Output the (x, y) coordinate of the center of the cell containing the given text.  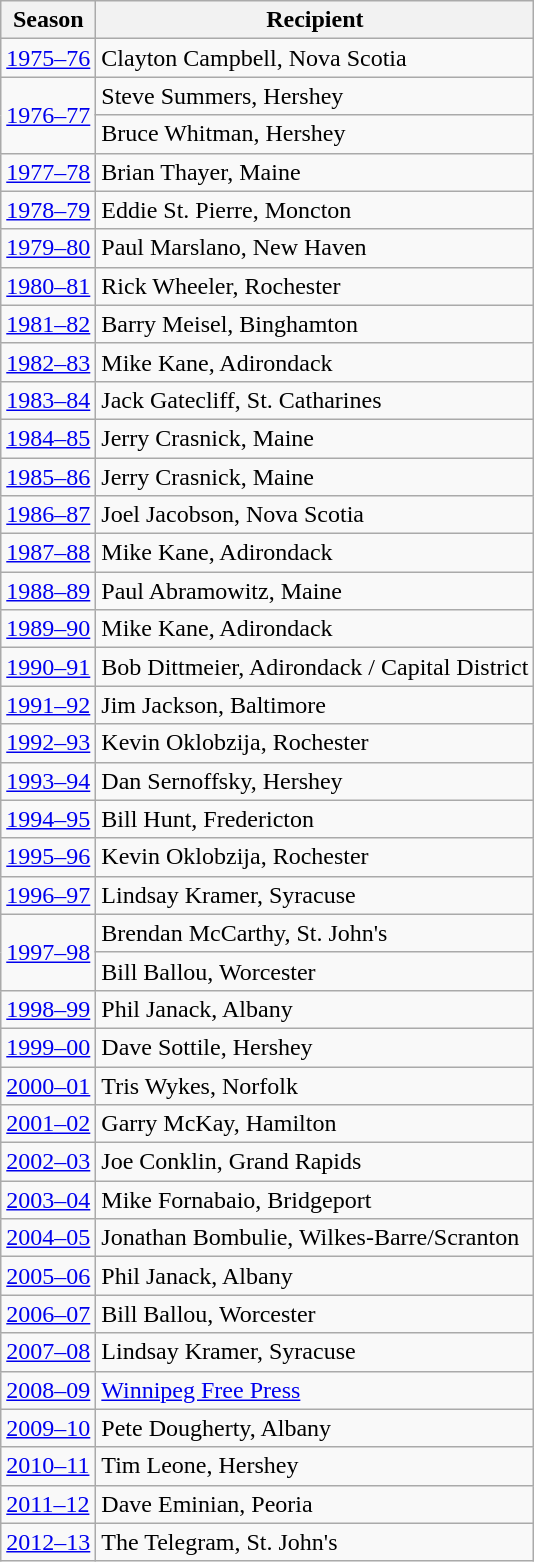
Dave Sottile, Hershey (315, 1047)
Jim Jackson, Baltimore (315, 705)
Brendan McCarthy, St. John's (315, 933)
1991–92 (48, 705)
2007–08 (48, 1352)
2005–06 (48, 1276)
2000–01 (48, 1085)
1981–82 (48, 324)
1997–98 (48, 952)
Tim Leone, Hershey (315, 1466)
1984–85 (48, 438)
2012–13 (48, 1542)
Clayton Campbell, Nova Scotia (315, 58)
Steve Summers, Hershey (315, 96)
1975–76 (48, 58)
Winnipeg Free Press (315, 1390)
1994–95 (48, 819)
Joel Jacobson, Nova Scotia (315, 515)
1998–99 (48, 1009)
2001–02 (48, 1124)
Mike Fornabaio, Bridgeport (315, 1200)
1996–97 (48, 895)
1986–87 (48, 515)
Brian Thayer, Maine (315, 172)
2002–03 (48, 1162)
Joe Conklin, Grand Rapids (315, 1162)
2004–05 (48, 1238)
Dave Eminian, Peoria (315, 1504)
2011–12 (48, 1504)
Rick Wheeler, Rochester (315, 286)
Garry McKay, Hamilton (315, 1124)
Jonathan Bombulie, Wilkes-Barre/Scranton (315, 1238)
1993–94 (48, 781)
Season (48, 20)
2008–09 (48, 1390)
Paul Marslano, New Haven (315, 248)
1990–91 (48, 667)
1979–80 (48, 248)
2003–04 (48, 1200)
Recipient (315, 20)
The Telegram, St. John's (315, 1542)
Bill Hunt, Fredericton (315, 819)
Dan Sernoffsky, Hershey (315, 781)
1982–83 (48, 362)
1987–88 (48, 553)
Paul Abramowitz, Maine (315, 591)
2006–07 (48, 1314)
Jack Gatecliff, St. Catharines (315, 400)
1992–93 (48, 743)
1978–79 (48, 210)
Eddie St. Pierre, Moncton (315, 210)
1995–96 (48, 857)
1999–00 (48, 1047)
Barry Meisel, Binghamton (315, 324)
Bruce Whitman, Hershey (315, 134)
1983–84 (48, 400)
1980–81 (48, 286)
Tris Wykes, Norfolk (315, 1085)
Bob Dittmeier, Adirondack / Capital District (315, 667)
2009–10 (48, 1428)
1976–77 (48, 115)
Pete Dougherty, Albany (315, 1428)
1977–78 (48, 172)
1985–86 (48, 477)
1988–89 (48, 591)
1989–90 (48, 629)
2010–11 (48, 1466)
